Locate the cell with the specified text and output its (X, Y) center coordinate. 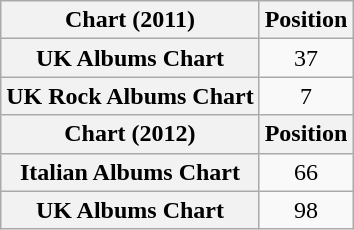
UK Rock Albums Chart (130, 96)
37 (306, 58)
7 (306, 96)
Chart (2011) (130, 20)
Chart (2012) (130, 134)
66 (306, 172)
Italian Albums Chart (130, 172)
98 (306, 210)
